Output the (x, y) coordinate of the center of the cell containing the given text.  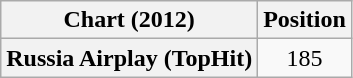
185 (305, 58)
Chart (2012) (130, 20)
Russia Airplay (TopHit) (130, 58)
Position (305, 20)
